Return [X, Y] of the center of cell containing provided text 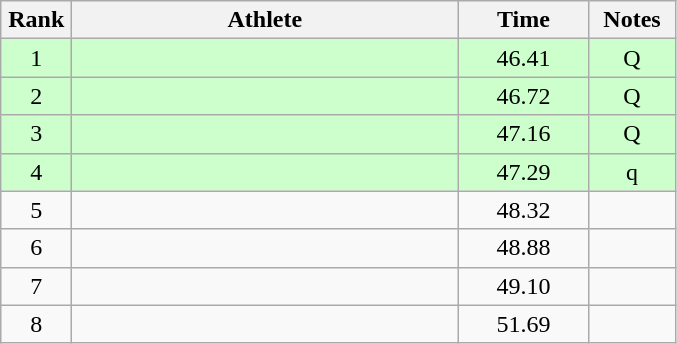
46.72 [524, 96]
47.16 [524, 134]
Notes [632, 20]
q [632, 172]
8 [36, 324]
47.29 [524, 172]
5 [36, 210]
1 [36, 58]
4 [36, 172]
Rank [36, 20]
2 [36, 96]
Time [524, 20]
7 [36, 286]
46.41 [524, 58]
6 [36, 248]
3 [36, 134]
Athlete [265, 20]
48.32 [524, 210]
49.10 [524, 286]
51.69 [524, 324]
48.88 [524, 248]
